Find where the given text appears and provide that cell's center as (X, Y) coordinate. 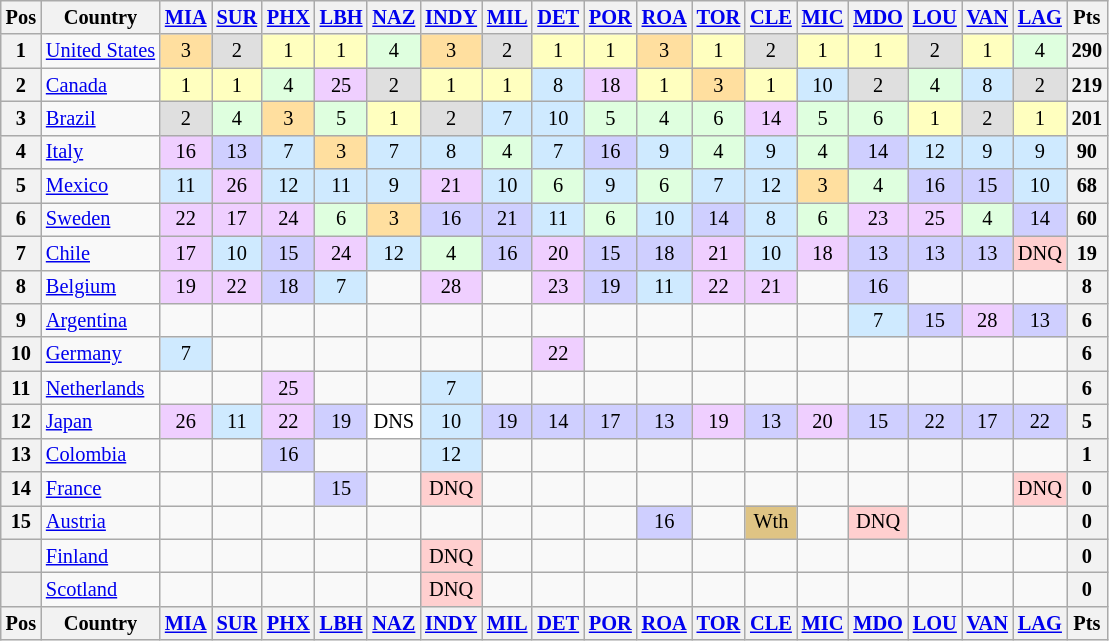
Mexico (100, 186)
90 (1087, 152)
201 (1087, 118)
60 (1087, 219)
France (100, 489)
Canada (100, 85)
Finland (100, 556)
Chile (100, 253)
Brazil (100, 118)
Netherlands (100, 388)
United States (100, 51)
Colombia (100, 455)
Scotland (100, 589)
Japan (100, 421)
Sweden (100, 219)
Austria (100, 522)
DNS (394, 421)
Germany (100, 354)
68 (1087, 186)
290 (1087, 51)
Italy (100, 152)
219 (1087, 85)
Belgium (100, 287)
Wth (771, 522)
Argentina (100, 320)
